Output the [x, y] coordinate of the center of the cell containing the given text.  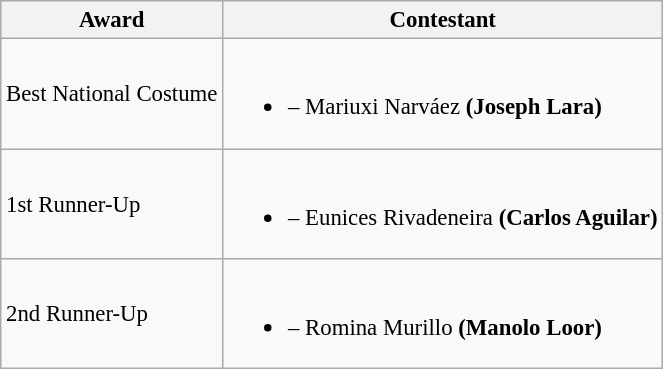
2nd Runner-Up [112, 314]
– Eunices Rivadeneira (Carlos Aguilar) [443, 204]
1st Runner-Up [112, 204]
Best National Costume [112, 94]
Contestant [443, 20]
– Romina Murillo (Manolo Loor) [443, 314]
– Mariuxi Narváez (Joseph Lara) [443, 94]
Award [112, 20]
